Extract the (X, Y) coordinate from the center of the cell holding the provided text.  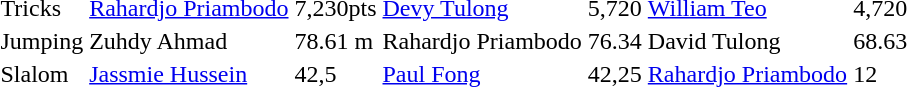
78.61 m (336, 41)
Zuhdy Ahmad (189, 41)
76.34 (614, 41)
David Tulong (747, 41)
Rahardjo Priambodo (482, 41)
